Search for the cell housing the specified text and yield its [X, Y] center coordinate. 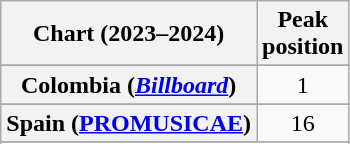
Peakposition [303, 34]
1 [303, 85]
Chart (2023–2024) [129, 34]
Colombia (Billboard) [129, 85]
Spain (PROMUSICAE) [129, 123]
16 [303, 123]
